Provide the [X, Y] coordinate of the cell's center where the given text is located.  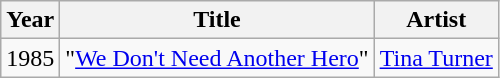
1985 [30, 58]
Artist [436, 20]
Title [217, 20]
Year [30, 20]
Tina Turner [436, 58]
"We Don't Need Another Hero" [217, 58]
